Locate the cell with the specified text and output its (X, Y) center coordinate. 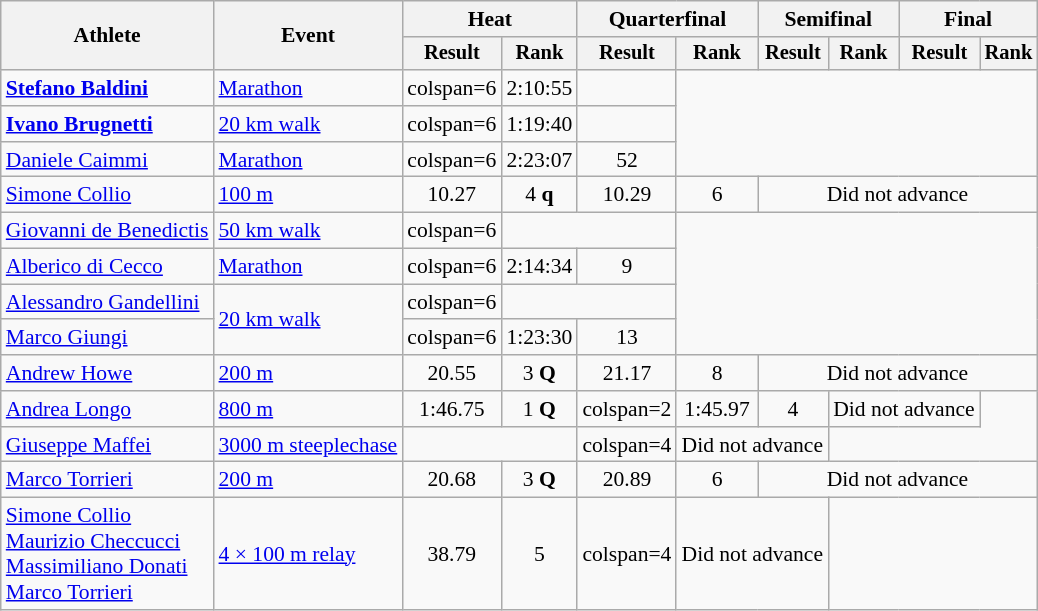
100 m (308, 195)
Alberico di Cecco (108, 267)
Alessandro Gandellini (108, 302)
Athlete (108, 36)
4 × 100 m relay (308, 554)
Event (308, 36)
4 (793, 409)
9 (626, 267)
50 km walk (308, 231)
10.27 (452, 195)
2:14:34 (539, 267)
52 (626, 160)
Final (968, 19)
2:23:07 (539, 160)
2:10:55 (539, 88)
38.79 (452, 554)
800 m (308, 409)
Quarterfinal (667, 19)
Marco Giungi (108, 338)
8 (716, 373)
1:23:30 (539, 338)
10.29 (626, 195)
Stefano Baldini (108, 88)
1:45.97 (716, 409)
21.17 (626, 373)
13 (626, 338)
4 q (539, 195)
3000 m steeplechase (308, 445)
Andrea Longo (108, 409)
Semifinal (828, 19)
Marco Torrieri (108, 480)
20.55 (452, 373)
1 Q (539, 409)
20.68 (452, 480)
1:46.75 (452, 409)
Simone Collio (108, 195)
Daniele Caimmi (108, 160)
colspan=2 (626, 409)
Giovanni de Benedictis (108, 231)
Giuseppe Maffei (108, 445)
Heat (490, 19)
Simone CollioMaurizio CheccucciMassimiliano DonatiMarco Torrieri (108, 554)
5 (539, 554)
1:19:40 (539, 124)
Ivano Brugnetti (108, 124)
Andrew Howe (108, 373)
20.89 (626, 480)
